For the text-containing cell, return its midpoint in (x, y) coordinate format. 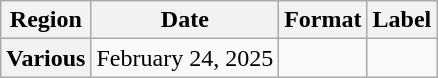
Date (185, 20)
Format (323, 20)
Region (46, 20)
Label (402, 20)
February 24, 2025 (185, 58)
Various (46, 58)
